Output the [X, Y] coordinate of the center of the cell containing the given text.  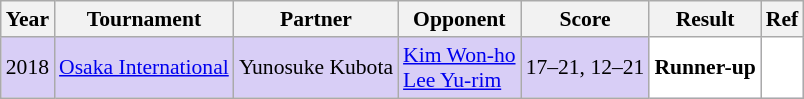
Tournament [144, 19]
Partner [316, 19]
Year [28, 19]
Opponent [460, 19]
Result [704, 19]
Runner-up [704, 68]
Osaka International [144, 68]
Yunosuke Kubota [316, 68]
Score [586, 19]
Kim Won-ho Lee Yu-rim [460, 68]
Ref [782, 19]
2018 [28, 68]
17–21, 12–21 [586, 68]
